Find where the given text appears and provide that cell's center as [x, y] coordinate. 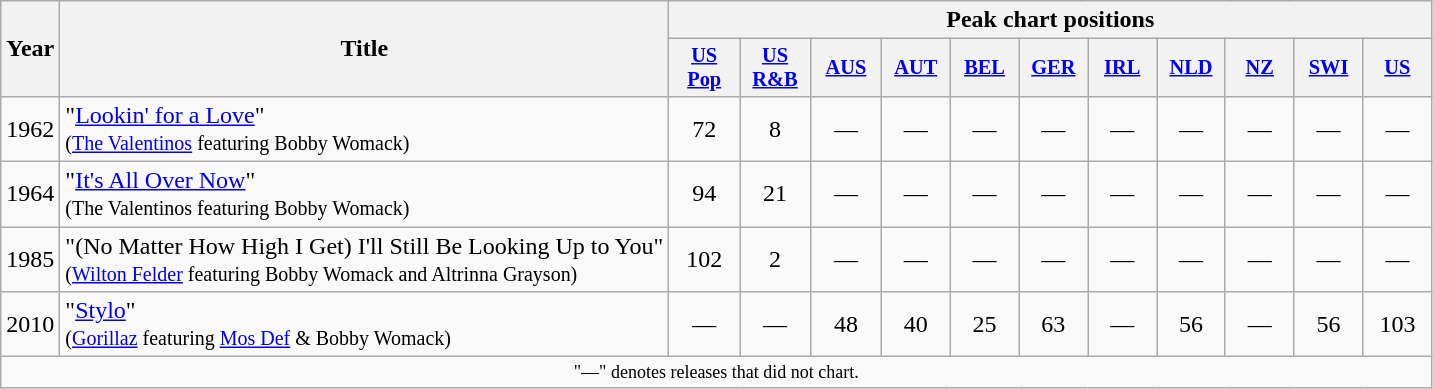
NLD [1192, 68]
48 [846, 324]
"(No Matter How High I Get) I'll Still Be Looking Up to You"(Wilton Felder featuring Bobby Womack and Altrinna Grayson) [364, 260]
SWI [1328, 68]
Peak chart positions [1050, 20]
21 [776, 194]
25 [984, 324]
"It's All Over Now"(The Valentinos featuring Bobby Womack) [364, 194]
8 [776, 128]
63 [1054, 324]
NZ [1260, 68]
1964 [30, 194]
GER [1054, 68]
1962 [30, 128]
1985 [30, 260]
BEL [984, 68]
IRL [1122, 68]
Title [364, 49]
103 [1398, 324]
AUT [916, 68]
USPop [704, 68]
2010 [30, 324]
Year [30, 49]
US [1398, 68]
USR&B [776, 68]
"Lookin' for a Love"(The Valentinos featuring Bobby Womack) [364, 128]
102 [704, 260]
94 [704, 194]
"Stylo"(Gorillaz featuring Mos Def & Bobby Womack) [364, 324]
"—" denotes releases that did not chart. [716, 372]
72 [704, 128]
AUS [846, 68]
40 [916, 324]
2 [776, 260]
